Return the [X, Y] coordinate for the center point of the cell that contains the specified text.  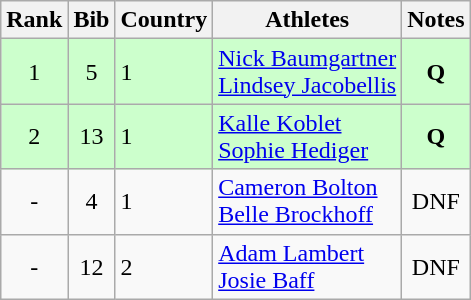
Adam LambertJosie Baff [308, 266]
Notes [436, 20]
Cameron BoltonBelle Brockhoff [308, 202]
4 [92, 202]
12 [92, 266]
5 [92, 72]
Athletes [308, 20]
Kalle KobletSophie Hediger [308, 136]
Nick BaumgartnerLindsey Jacobellis [308, 72]
Country [164, 20]
Rank [34, 20]
Bib [92, 20]
13 [92, 136]
